Search for the cell housing the specified text and yield its (x, y) center coordinate. 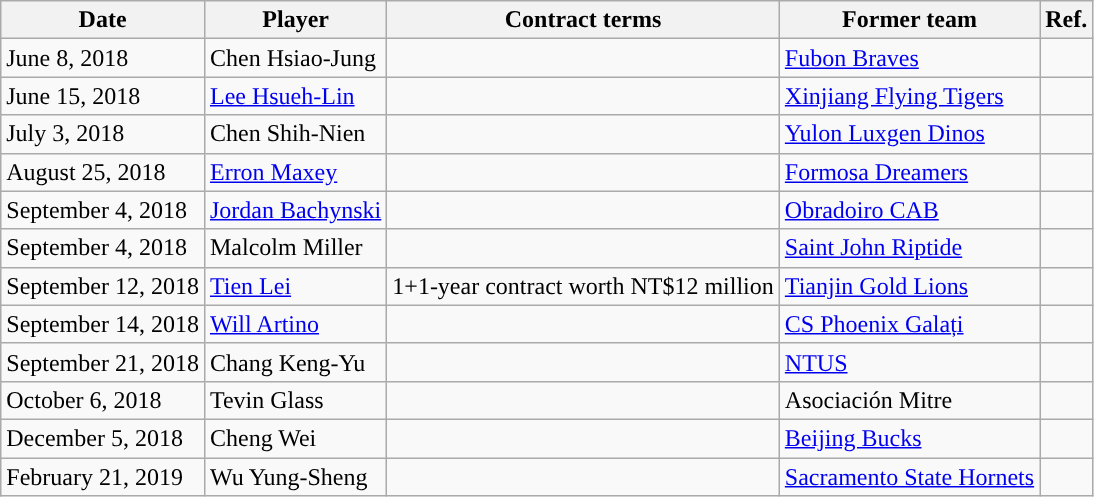
August 25, 2018 (103, 172)
Contract terms (584, 20)
Jordan Bachynski (295, 210)
CS Phoenix Galați (909, 324)
Chang Keng-Yu (295, 362)
Beijing Bucks (909, 438)
June 8, 2018 (103, 58)
Will Artino (295, 324)
Erron Maxey (295, 172)
Lee Hsueh-Lin (295, 96)
Chen Shih-Nien (295, 134)
Date (103, 20)
Fubon Braves (909, 58)
Chen Hsiao-Jung (295, 58)
February 21, 2019 (103, 477)
Yulon Luxgen Dinos (909, 134)
September 14, 2018 (103, 324)
July 3, 2018 (103, 134)
Tien Lei (295, 286)
Sacramento State Hornets (909, 477)
Malcolm Miller (295, 248)
Tevin Glass (295, 400)
September 12, 2018 (103, 286)
Cheng Wei (295, 438)
1+1-year contract worth NT$12 million (584, 286)
June 15, 2018 (103, 96)
Former team (909, 20)
Tianjin Gold Lions (909, 286)
September 21, 2018 (103, 362)
NTUS (909, 362)
Asociación Mitre (909, 400)
Saint John Riptide (909, 248)
Ref. (1066, 20)
Wu Yung-Sheng (295, 477)
Obradoiro CAB (909, 210)
Xinjiang Flying Tigers (909, 96)
October 6, 2018 (103, 400)
Formosa Dreamers (909, 172)
December 5, 2018 (103, 438)
Player (295, 20)
